Locate the cell with the specified text and output its [X, Y] center coordinate. 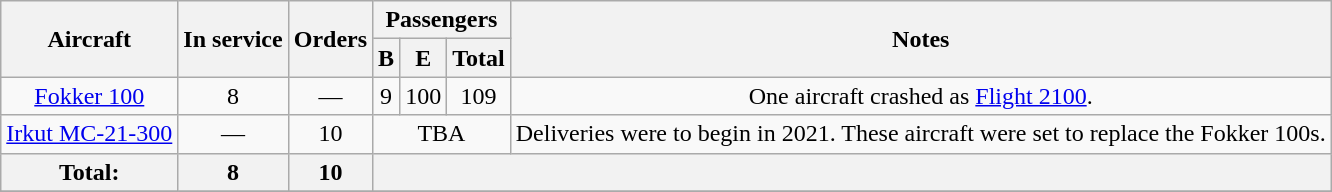
Fokker 100 [90, 96]
Orders [330, 39]
Irkut MC-21-300 [90, 134]
Aircraft [90, 39]
Total: [90, 172]
E [424, 58]
B [386, 58]
In service [233, 39]
100 [424, 96]
Passengers [442, 20]
One aircraft crashed as Flight 2100. [920, 96]
Total [479, 58]
9 [386, 96]
TBA [442, 134]
Notes [920, 39]
Deliveries were to begin in 2021. These aircraft were set to replace the Fokker 100s. [920, 134]
109 [479, 96]
